Extract the [x, y] coordinate from the center of the cell holding the provided text.  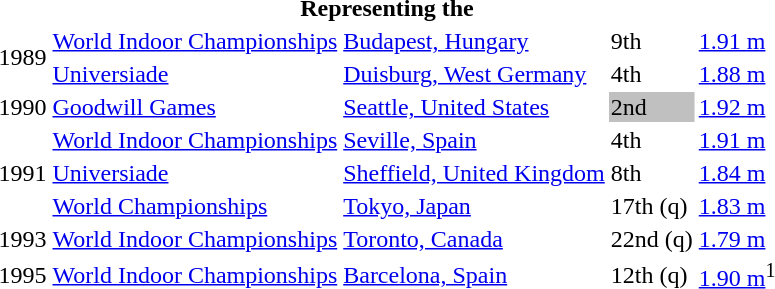
Seville, Spain [474, 140]
Sheffield, United Kingdom [474, 173]
17th (q) [652, 206]
Budapest, Hungary [474, 41]
9th [652, 41]
2nd [652, 107]
Tokyo, Japan [474, 206]
Toronto, Canada [474, 239]
22nd (q) [652, 239]
Seattle, United States [474, 107]
Goodwill Games [195, 107]
8th [652, 173]
World Championships [195, 206]
Duisburg, West Germany [474, 74]
